Determine the [x, y] coordinate at the center of the cell enclosing the given text.  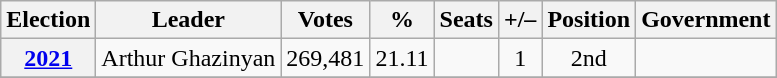
% [402, 20]
Votes [326, 20]
Government [706, 20]
Seats [466, 20]
Arthur Ghazinyan [188, 58]
Election [48, 20]
269,481 [326, 58]
Position [589, 20]
Leader [188, 20]
2nd [589, 58]
+/– [520, 20]
21.11 [402, 58]
2021 [48, 58]
1 [520, 58]
